Locate the cell with the specified text and output its [x, y] center coordinate. 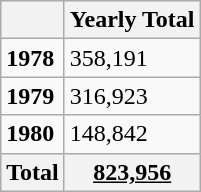
1978 [33, 58]
Yearly Total [132, 20]
148,842 [132, 134]
316,923 [132, 96]
358,191 [132, 58]
823,956 [132, 172]
1980 [33, 134]
1979 [33, 96]
Total [33, 172]
